Locate the cell with the specified text and output its (x, y) center coordinate. 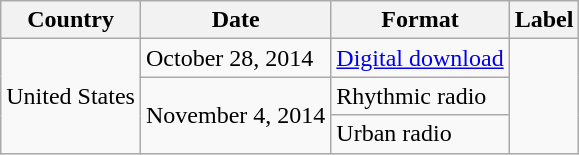
Label (544, 20)
October 28, 2014 (235, 58)
United States (71, 96)
Country (71, 20)
Urban radio (420, 134)
November 4, 2014 (235, 115)
Digital download (420, 58)
Format (420, 20)
Date (235, 20)
Rhythmic radio (420, 96)
